For the text-containing cell, return its midpoint in (X, Y) coordinate format. 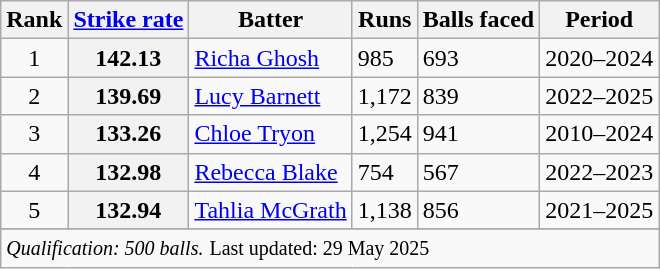
142.13 (128, 58)
Runs (384, 20)
2010–2024 (600, 134)
839 (478, 96)
Tahlia McGrath (270, 210)
Rank (34, 20)
132.98 (128, 172)
Rebecca Blake (270, 172)
5 (34, 210)
Period (600, 20)
Batter (270, 20)
132.94 (128, 210)
2 (34, 96)
2021–2025 (600, 210)
567 (478, 172)
Chloe Tryon (270, 134)
Richa Ghosh (270, 58)
Qualification: 500 balls. Last updated: 29 May 2025 (330, 248)
2020–2024 (600, 58)
856 (478, 210)
Balls faced (478, 20)
2022–2023 (600, 172)
3 (34, 134)
139.69 (128, 96)
4 (34, 172)
1,172 (384, 96)
1,138 (384, 210)
1 (34, 58)
985 (384, 58)
Strike rate (128, 20)
1,254 (384, 134)
133.26 (128, 134)
754 (384, 172)
2022–2025 (600, 96)
693 (478, 58)
Lucy Barnett (270, 96)
941 (478, 134)
